Detect which cell encompasses the target text, then output its (x, y) center coordinate. 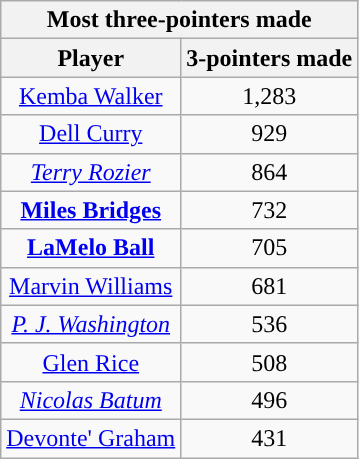
496 (270, 400)
Devonte' Graham (91, 438)
Marvin Williams (91, 286)
Miles Bridges (91, 210)
P. J. Washington (91, 324)
Kemba Walker (91, 96)
Glen Rice (91, 362)
Most three-pointers made (180, 20)
Dell Curry (91, 134)
431 (270, 438)
508 (270, 362)
Terry Rozier (91, 172)
929 (270, 134)
3-pointers made (270, 58)
864 (270, 172)
Player (91, 58)
681 (270, 286)
705 (270, 248)
732 (270, 210)
LaMelo Ball (91, 248)
536 (270, 324)
Nicolas Batum (91, 400)
1,283 (270, 96)
